Output the [X, Y] coordinate of the center of the cell containing the given text.  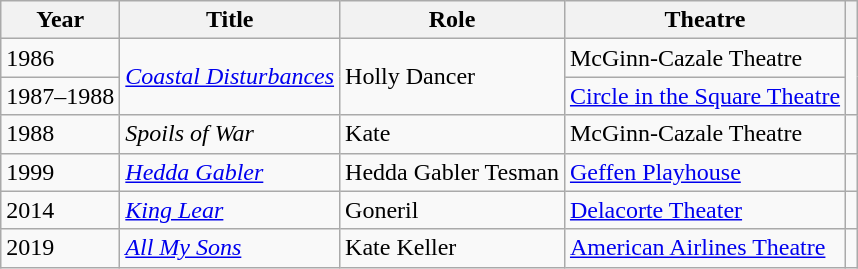
Goneril [452, 210]
Kate Keller [452, 248]
Year [60, 20]
1988 [60, 134]
Delacorte Theater [704, 210]
Theatre [704, 20]
1986 [60, 58]
Circle in the Square Theatre [704, 96]
1999 [60, 172]
American Airlines Theatre [704, 248]
2019 [60, 248]
Hedda Gabler Tesman [452, 172]
Geffen Playhouse [704, 172]
All My Sons [230, 248]
1987–1988 [60, 96]
2014 [60, 210]
King Lear [230, 210]
Holly Dancer [452, 77]
Kate [452, 134]
Coastal Disturbances [230, 77]
Hedda Gabler [230, 172]
Role [452, 20]
Title [230, 20]
Spoils of War [230, 134]
